From the cell containing the given text, extract its center point as (x, y) coordinate. 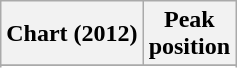
Chart (2012) (72, 34)
Peakposition (189, 34)
